Return the (X, Y) coordinate for the center point of the cell that contains the specified text.  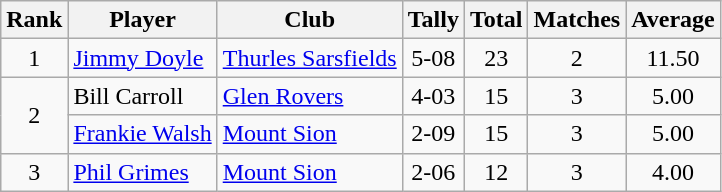
Jimmy Doyle (142, 58)
Bill Carroll (142, 96)
Player (142, 20)
Thurles Sarsfields (310, 58)
Rank (34, 20)
5-08 (433, 58)
Total (496, 20)
Tally (433, 20)
23 (496, 58)
Phil Grimes (142, 172)
4-03 (433, 96)
12 (496, 172)
Club (310, 20)
Frankie Walsh (142, 134)
2-06 (433, 172)
Matches (577, 20)
Average (674, 20)
4.00 (674, 172)
2-09 (433, 134)
11.50 (674, 58)
Glen Rovers (310, 96)
1 (34, 58)
